Identify which cell holds the provided text, then report its (x, y) central coordinate. 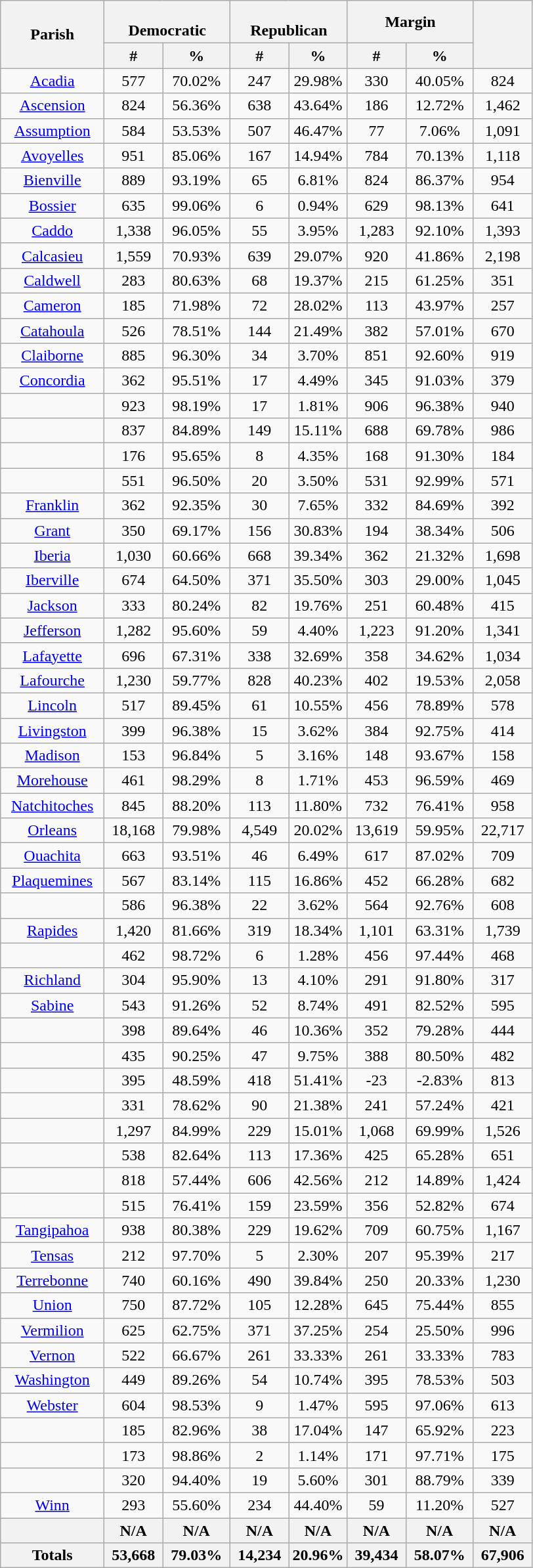
53.53% (197, 131)
241 (377, 1105)
333 (134, 605)
19 (260, 1480)
95.39% (440, 1255)
1,341 (503, 630)
617 (377, 856)
149 (260, 431)
40.23% (318, 680)
96.59% (440, 781)
732 (377, 806)
43.64% (318, 106)
0.94% (318, 206)
Iberia (53, 555)
522 (134, 1355)
35.50% (318, 580)
332 (377, 506)
1,118 (503, 156)
54 (260, 1380)
15.11% (318, 431)
338 (260, 655)
25.50% (440, 1330)
517 (134, 705)
543 (134, 1005)
95.51% (197, 381)
Jefferson (53, 630)
Livingston (53, 731)
70.02% (197, 81)
55 (260, 230)
1.14% (318, 1455)
52.82% (440, 1206)
60.66% (197, 555)
11.20% (440, 1505)
Totals (53, 1556)
93.67% (440, 756)
Vernon (53, 1355)
682 (503, 881)
Parish (53, 34)
526 (134, 330)
527 (503, 1505)
95.60% (197, 630)
515 (134, 1206)
19.62% (318, 1230)
Richland (53, 980)
3.70% (318, 356)
750 (134, 1305)
91.26% (197, 1005)
625 (134, 1330)
1.47% (318, 1405)
98.72% (197, 955)
70.93% (197, 255)
1,698 (503, 555)
564 (377, 905)
Natchitoches (53, 806)
15 (260, 731)
604 (134, 1405)
Ouachita (53, 856)
Acadia (53, 81)
837 (134, 431)
67.31% (197, 655)
629 (377, 206)
828 (260, 680)
42.56% (318, 1181)
21.49% (318, 330)
168 (377, 456)
41.86% (440, 255)
Republican (289, 22)
1,424 (503, 1181)
13 (260, 980)
303 (377, 580)
635 (134, 206)
851 (377, 356)
57.01% (440, 330)
Washington (53, 1380)
740 (134, 1280)
84.99% (197, 1130)
398 (134, 1030)
63.31% (440, 930)
402 (377, 680)
52 (260, 1005)
1,091 (503, 131)
175 (503, 1455)
68 (260, 280)
577 (134, 81)
61.25% (440, 280)
91.03% (440, 381)
80.63% (197, 280)
940 (503, 406)
78.89% (440, 705)
10.55% (318, 705)
4.35% (318, 456)
22,717 (503, 831)
1,045 (503, 580)
60.75% (440, 1230)
613 (503, 1405)
1,030 (134, 555)
490 (260, 1280)
59.77% (197, 680)
92.60% (440, 356)
97.71% (440, 1455)
651 (503, 1156)
Cameron (53, 305)
Tangipahoa (53, 1230)
356 (377, 1206)
7.06% (440, 131)
82.52% (440, 1005)
79.03% (197, 1556)
1,338 (134, 230)
28.02% (318, 305)
176 (134, 456)
469 (503, 781)
1.28% (318, 955)
48.59% (197, 1080)
2.30% (318, 1255)
251 (377, 605)
Franklin (53, 506)
1,167 (503, 1230)
82 (260, 605)
95.90% (197, 980)
173 (134, 1455)
1,101 (377, 930)
61 (260, 705)
44.40% (318, 1505)
2 (260, 1455)
55.60% (197, 1505)
399 (134, 731)
98.86% (197, 1455)
96.05% (197, 230)
339 (503, 1480)
69.99% (440, 1130)
88.79% (440, 1480)
12.28% (318, 1305)
34 (260, 356)
425 (377, 1156)
435 (134, 1055)
60.48% (440, 605)
83.14% (197, 881)
18.34% (318, 930)
3.95% (318, 230)
906 (377, 406)
Lincoln (53, 705)
Calcasieu (53, 255)
184 (503, 456)
350 (134, 531)
65.28% (440, 1156)
62.75% (197, 1330)
Morehouse (53, 781)
Madison (53, 756)
Rapides (53, 930)
783 (503, 1355)
9 (260, 1405)
21.32% (440, 555)
2,058 (503, 680)
885 (134, 356)
551 (134, 481)
80.50% (440, 1055)
444 (503, 1030)
72 (260, 305)
Winn (53, 1505)
20.96% (318, 1556)
4,549 (260, 831)
923 (134, 406)
87.02% (440, 856)
Sabine (53, 1005)
586 (134, 905)
29.98% (318, 81)
Jackson (53, 605)
70.13% (440, 156)
57.24% (440, 1105)
1,068 (377, 1130)
99.06% (197, 206)
331 (134, 1105)
12.72% (440, 106)
9.75% (318, 1055)
89.26% (197, 1380)
92.75% (440, 731)
167 (260, 156)
71.98% (197, 305)
30.83% (318, 531)
855 (503, 1305)
382 (377, 330)
Orleans (53, 831)
531 (377, 481)
207 (377, 1255)
317 (503, 980)
82.64% (197, 1156)
2,198 (503, 255)
7.65% (318, 506)
98.13% (440, 206)
1,739 (503, 930)
1,393 (503, 230)
186 (377, 106)
98.53% (197, 1405)
784 (377, 156)
16.86% (318, 881)
449 (134, 1380)
40.05% (440, 81)
1.71% (318, 781)
92.10% (440, 230)
418 (260, 1080)
37.25% (318, 1330)
Tensas (53, 1255)
18,168 (134, 831)
414 (503, 731)
845 (134, 806)
14.89% (440, 1181)
1,420 (134, 930)
818 (134, 1181)
14,234 (260, 1556)
1.81% (318, 406)
352 (377, 1030)
584 (134, 131)
283 (134, 280)
39,434 (377, 1556)
223 (503, 1430)
461 (134, 781)
22 (260, 905)
91.80% (440, 980)
Plaquemines (53, 881)
Caddo (53, 230)
82.96% (197, 1430)
319 (260, 930)
97.44% (440, 955)
98.19% (197, 406)
65.92% (440, 1430)
1,282 (134, 630)
88.20% (197, 806)
17.36% (318, 1156)
986 (503, 431)
14.94% (318, 156)
1,462 (503, 106)
148 (377, 756)
813 (503, 1080)
301 (377, 1480)
1,297 (134, 1130)
1,526 (503, 1130)
257 (503, 305)
567 (134, 881)
78.62% (197, 1105)
92.76% (440, 905)
Democratic (167, 22)
93.19% (197, 181)
46.47% (318, 131)
10.36% (318, 1030)
13,619 (377, 831)
958 (503, 806)
91.20% (440, 630)
4.10% (318, 980)
34.62% (440, 655)
78.53% (440, 1380)
92.35% (197, 506)
3.16% (318, 756)
23.59% (318, 1206)
96.84% (197, 756)
Union (53, 1305)
358 (377, 655)
954 (503, 181)
1,034 (503, 655)
64.50% (197, 580)
75.44% (440, 1305)
Lafourche (53, 680)
65 (260, 181)
Grant (53, 531)
66.67% (197, 1355)
86.37% (440, 181)
21.38% (318, 1105)
156 (260, 531)
79.28% (440, 1030)
5.60% (318, 1480)
20.33% (440, 1280)
90.25% (197, 1055)
330 (377, 81)
69.17% (197, 531)
1,559 (134, 255)
19.53% (440, 680)
58.07% (440, 1556)
668 (260, 555)
491 (377, 1005)
79.98% (197, 831)
43.97% (440, 305)
87.72% (197, 1305)
10.74% (318, 1380)
39.34% (318, 555)
538 (134, 1156)
90 (260, 1105)
67,906 (503, 1556)
96.50% (197, 481)
89.45% (197, 705)
105 (260, 1305)
96.30% (197, 356)
Catahoula (53, 330)
608 (503, 905)
39.84% (318, 1280)
Ascension (53, 106)
98.29% (197, 781)
1,223 (377, 630)
144 (260, 330)
159 (260, 1206)
84.69% (440, 506)
8.74% (318, 1005)
638 (260, 106)
639 (260, 255)
291 (377, 980)
47 (260, 1055)
254 (377, 1330)
304 (134, 980)
392 (503, 506)
17.04% (318, 1430)
217 (503, 1255)
453 (377, 781)
4.49% (318, 381)
153 (134, 756)
3.50% (318, 481)
670 (503, 330)
6.81% (318, 181)
38 (260, 1430)
388 (377, 1055)
81.66% (197, 930)
51.41% (318, 1080)
32.69% (318, 655)
Assumption (53, 131)
59.95% (440, 831)
97.06% (440, 1405)
641 (503, 206)
938 (134, 1230)
93.51% (197, 856)
77 (377, 131)
11.80% (318, 806)
Bossier (53, 206)
234 (260, 1505)
78.51% (197, 330)
250 (377, 1280)
663 (134, 856)
482 (503, 1055)
4.40% (318, 630)
66.28% (440, 881)
89.64% (197, 1030)
996 (503, 1330)
171 (377, 1455)
19.76% (318, 605)
Webster (53, 1405)
345 (377, 381)
320 (134, 1480)
95.65% (197, 456)
15.01% (318, 1130)
351 (503, 280)
158 (503, 756)
1,283 (377, 230)
696 (134, 655)
506 (503, 531)
20.02% (318, 831)
147 (377, 1430)
Concordia (53, 381)
503 (503, 1380)
6.49% (318, 856)
115 (260, 881)
Caldwell (53, 280)
421 (503, 1105)
80.24% (197, 605)
Vermilion (53, 1330)
Bienville (53, 181)
30 (260, 506)
507 (260, 131)
462 (134, 955)
53,668 (134, 1556)
379 (503, 381)
247 (260, 81)
194 (377, 531)
29.07% (318, 255)
60.16% (197, 1280)
84.89% (197, 431)
415 (503, 605)
919 (503, 356)
Margin (410, 22)
Terrebonne (53, 1280)
384 (377, 731)
Lafayette (53, 655)
889 (134, 181)
Claiborne (53, 356)
19.37% (318, 280)
91.30% (440, 456)
-2.83% (440, 1080)
85.06% (197, 156)
920 (377, 255)
38.34% (440, 531)
69.78% (440, 431)
578 (503, 705)
Avoyelles (53, 156)
94.40% (197, 1480)
-23 (377, 1080)
645 (377, 1305)
293 (134, 1505)
951 (134, 156)
56.36% (197, 106)
57.44% (197, 1181)
97.70% (197, 1255)
20 (260, 481)
215 (377, 280)
80.38% (197, 1230)
688 (377, 431)
29.00% (440, 580)
Iberville (53, 580)
468 (503, 955)
571 (503, 481)
452 (377, 881)
92.99% (440, 481)
606 (260, 1181)
